Identify which cell holds the provided text, then report its (X, Y) central coordinate. 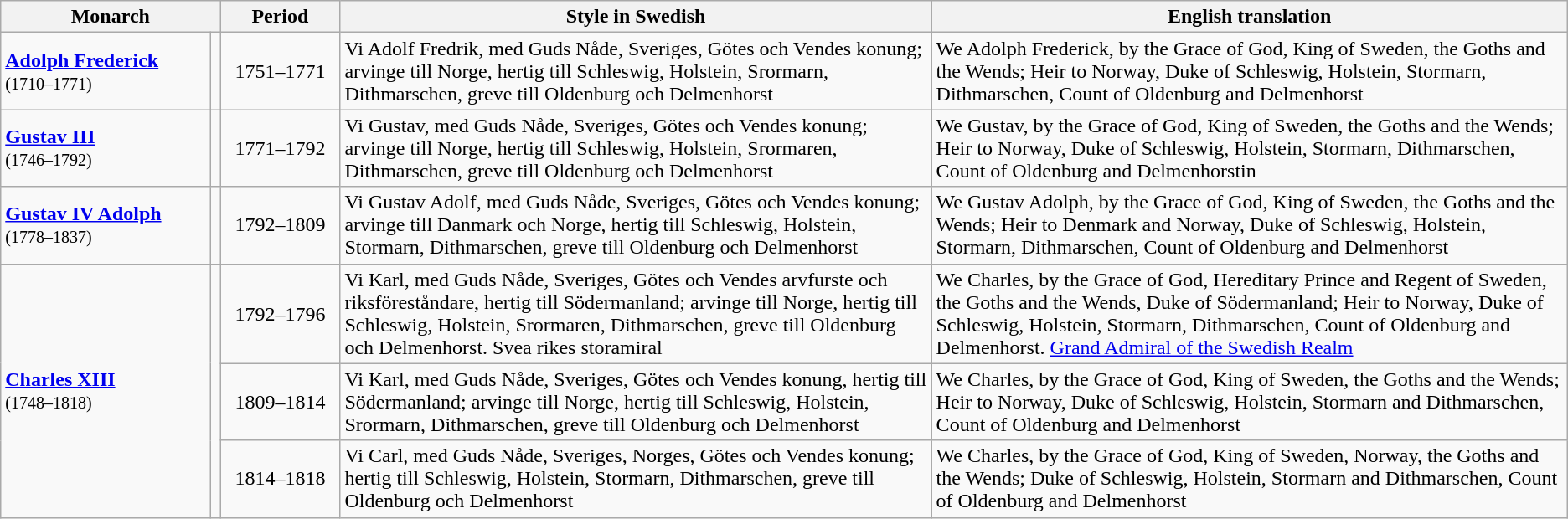
1792–1796 (280, 313)
Style in Swedish (636, 17)
Period (280, 17)
1809–1814 (280, 402)
English translation (1250, 17)
1814–1818 (280, 479)
Adolph Frederick(1710–1771) (106, 71)
1751–1771 (280, 71)
Monarch (111, 17)
Gustav III(1746–1792) (106, 148)
Charles XIII(1748–1818) (106, 390)
1792–1809 (280, 225)
1771–1792 (280, 148)
Gustav IV Adolph(1778–1837) (106, 225)
